Find where the given text appears and provide that cell's center as [X, Y] coordinate. 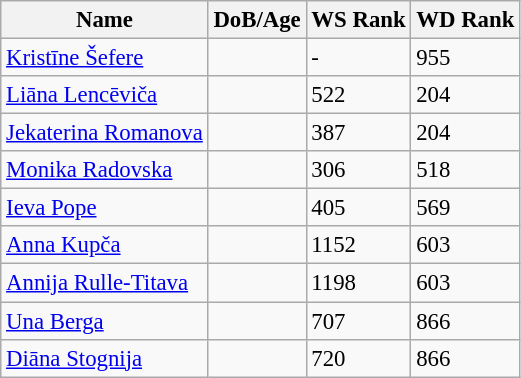
DoB/Age [257, 20]
707 [358, 321]
387 [358, 133]
Diāna Stognija [104, 358]
720 [358, 358]
WD Rank [466, 20]
Kristīne Šefere [104, 58]
522 [358, 95]
405 [358, 208]
- [358, 58]
569 [466, 208]
1198 [358, 283]
Ieva Pope [104, 208]
Jekaterina Romanova [104, 133]
Monika Radovska [104, 170]
955 [466, 58]
WS Rank [358, 20]
Anna Kupča [104, 245]
306 [358, 170]
Annija Rulle-Titava [104, 283]
518 [466, 170]
Name [104, 20]
1152 [358, 245]
Liāna Lencēviča [104, 95]
Una Berga [104, 321]
